Return [x, y] of the center of cell containing provided text 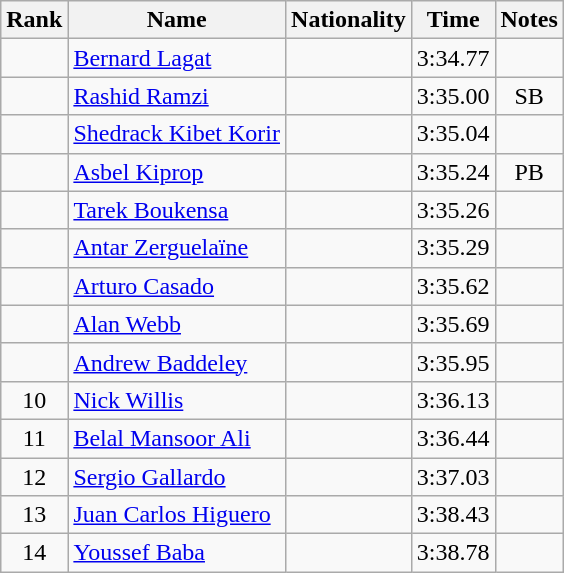
Rank [34, 20]
Youssef Baba [177, 553]
3:34.77 [453, 58]
Antar Zerguelaïne [177, 248]
3:35.29 [453, 248]
SB [529, 96]
10 [34, 400]
3:36.44 [453, 438]
3:35.04 [453, 134]
3:35.00 [453, 96]
Rashid Ramzi [177, 96]
Time [453, 20]
Asbel Kiprop [177, 172]
3:35.62 [453, 286]
12 [34, 477]
Bernard Lagat [177, 58]
3:35.24 [453, 172]
3:38.78 [453, 553]
PB [529, 172]
3:37.03 [453, 477]
3:38.43 [453, 515]
Andrew Baddeley [177, 362]
11 [34, 438]
Nick Willis [177, 400]
Juan Carlos Higuero [177, 515]
Shedrack Kibet Korir [177, 134]
Belal Mansoor Ali [177, 438]
Alan Webb [177, 324]
Arturo Casado [177, 286]
3:35.69 [453, 324]
Tarek Boukensa [177, 210]
Name [177, 20]
Nationality [349, 20]
3:36.13 [453, 400]
3:35.26 [453, 210]
14 [34, 553]
13 [34, 515]
Notes [529, 20]
3:35.95 [453, 362]
Sergio Gallardo [177, 477]
